Search for the cell housing the specified text and yield its (X, Y) center coordinate. 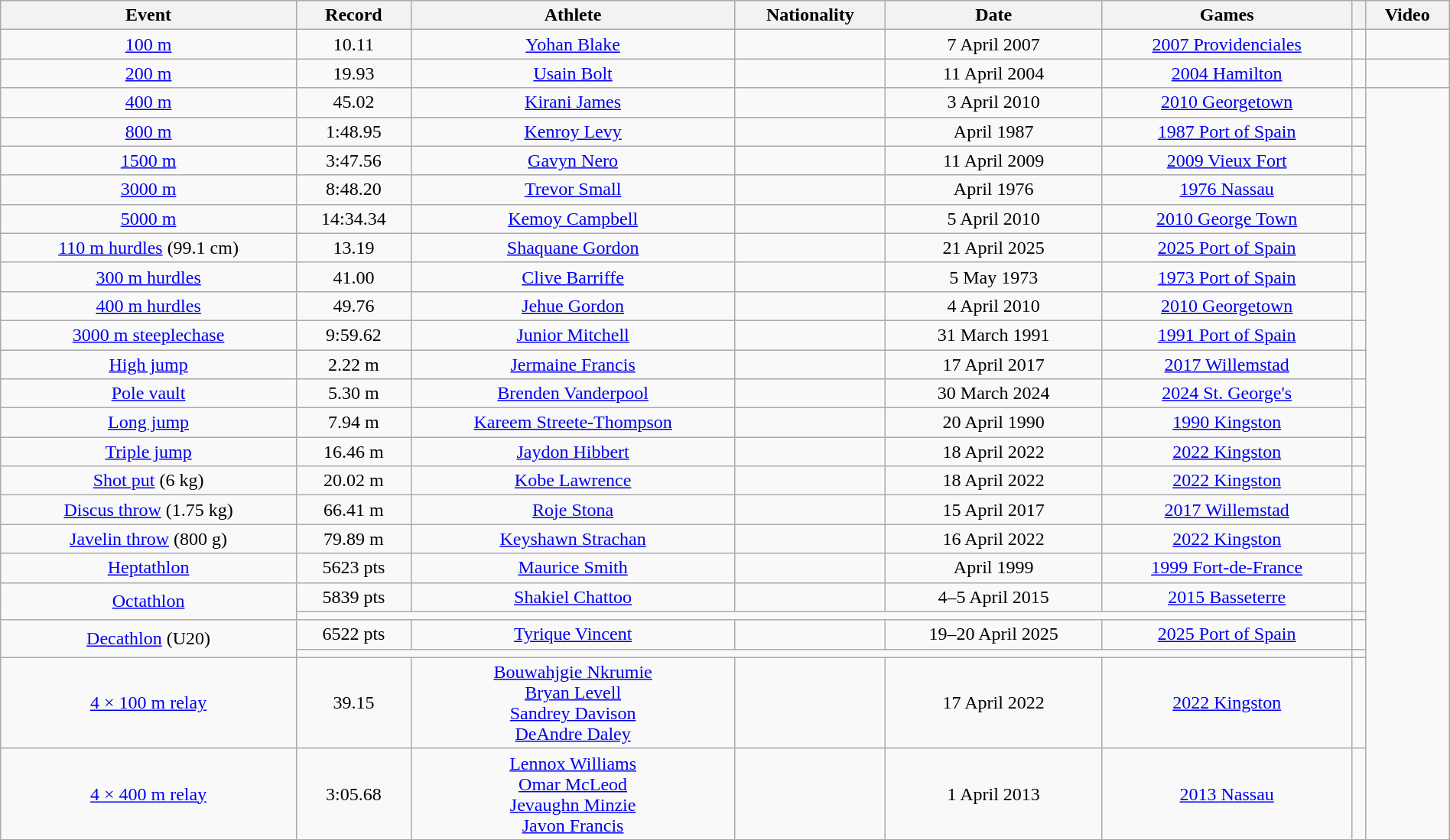
79.89 m (353, 539)
4 × 400 m relay (148, 793)
Event (148, 15)
April 1976 (994, 190)
3:47.56 (353, 161)
Lennox WilliamsOmar McLeodJevaughn MinzieJavon Francis (572, 793)
13.19 (353, 248)
1976 Nassau (1227, 190)
16.46 m (353, 452)
400 m (148, 102)
Jaydon Hibbert (572, 452)
66.41 m (353, 510)
9:59.62 (353, 335)
49.76 (353, 306)
Athlete (572, 15)
15 April 2017 (994, 510)
2007 Providenciales (1227, 44)
1999 Fort-de-France (1227, 568)
Kareem Streete-Thompson (572, 423)
200 m (148, 73)
10.11 (353, 44)
Record (353, 15)
4–5 April 2015 (994, 597)
31 March 1991 (994, 335)
Roje Stona (572, 510)
5 April 2010 (994, 219)
1991 Port of Spain (1227, 335)
Kobe Lawrence (572, 481)
1990 Kingston (1227, 423)
1987 Port of Spain (1227, 131)
14:34.34 (353, 219)
5000 m (148, 219)
Kirani James (572, 102)
19–20 April 2025 (994, 634)
Heptathlon (148, 568)
30 March 2024 (994, 394)
1500 m (148, 161)
Shot put (6 kg) (148, 481)
Gavyn Nero (572, 161)
17 April 2022 (994, 703)
3000 m steeplechase (148, 335)
4 × 100 m relay (148, 703)
Nationality (811, 15)
39.15 (353, 703)
High jump (148, 365)
Junior Mitchell (572, 335)
Decathlon (U20) (148, 639)
Keyshawn Strachan (572, 539)
19.93 (353, 73)
Usain Bolt (572, 73)
2024 St. George's (1227, 394)
41.00 (353, 277)
Jermaine Francis (572, 365)
21 April 2025 (994, 248)
5.30 m (353, 394)
Octathlon (148, 601)
6522 pts (353, 634)
8:48.20 (353, 190)
2013 Nassau (1227, 793)
Games (1227, 15)
1973 Port of Spain (1227, 277)
April 1987 (994, 131)
Tyrique Vincent (572, 634)
Maurice Smith (572, 568)
3:05.68 (353, 793)
7 April 2007 (994, 44)
Pole vault (148, 394)
20 April 1990 (994, 423)
3 April 2010 (994, 102)
Trevor Small (572, 190)
Bouwahjgie NkrumieBryan LevellSandrey DavisonDeAndre Daley (572, 703)
Date (994, 15)
Shaquane Gordon (572, 248)
Yohan Blake (572, 44)
Jehue Gordon (572, 306)
1 April 2013 (994, 793)
17 April 2017 (994, 365)
110 m hurdles (99.1 cm) (148, 248)
45.02 (353, 102)
800 m (148, 131)
5839 pts (353, 597)
4 April 2010 (994, 306)
Javelin throw (800 g) (148, 539)
Long jump (148, 423)
2004 Hamilton (1227, 73)
11 April 2009 (994, 161)
2009 Vieux Fort (1227, 161)
300 m hurdles (148, 277)
7.94 m (353, 423)
April 1999 (994, 568)
Kemoy Campbell (572, 219)
Clive Barriffe (572, 277)
2015 Basseterre (1227, 597)
2.22 m (353, 365)
20.02 m (353, 481)
5 May 1973 (994, 277)
3000 m (148, 190)
400 m hurdles (148, 306)
Brenden Vanderpool (572, 394)
11 April 2004 (994, 73)
Kenroy Levy (572, 131)
1:48.95 (353, 131)
100 m (148, 44)
Shakiel Chattoo (572, 597)
Video (1407, 15)
Triple jump (148, 452)
2010 George Town (1227, 219)
Discus throw (1.75 kg) (148, 510)
5623 pts (353, 568)
16 April 2022 (994, 539)
